From the cell containing the given text, extract its center point as (x, y) coordinate. 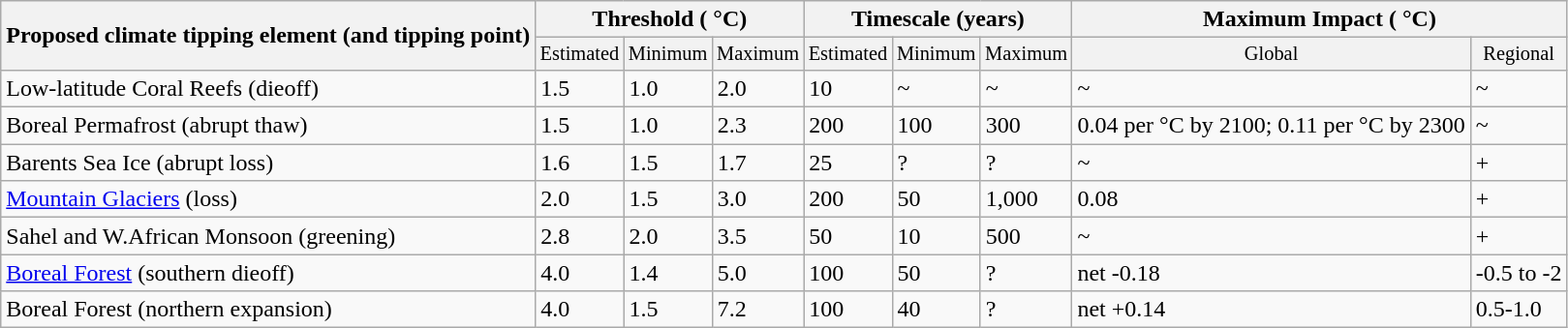
0.5-1.0 (1519, 310)
7.2 (757, 310)
Boreal Forest (northern expansion) (268, 310)
net +0.14 (1271, 310)
3.0 (757, 199)
Low-latitude Coral Reefs (dieoff) (268, 88)
Maximum Impact ( °C) (1319, 19)
1.7 (757, 163)
Global (1271, 54)
Threshold ( °C) (670, 19)
5.0 (757, 273)
Sahel and W.African Monsoon (greening) (268, 236)
Boreal Permafrost (abrupt thaw) (268, 126)
25 (848, 163)
Barents Sea Ice (abrupt loss) (268, 163)
1,000 (1027, 199)
0.04 per °C by 2100; 0.11 per °C by 2300 (1271, 126)
Timescale (years) (938, 19)
net -0.18 (1271, 273)
2.8 (579, 236)
1.6 (579, 163)
-0.5 to -2 (1519, 273)
Boreal Forest (southern dieoff) (268, 273)
300 (1027, 126)
0.08 (1271, 199)
Mountain Glaciers (loss) (268, 199)
Proposed climate tipping element (and tipping point) (268, 36)
1.4 (668, 273)
Regional (1519, 54)
3.5 (757, 236)
500 (1027, 236)
40 (936, 310)
2.3 (757, 126)
